Output the (X, Y) coordinate of the center of the cell containing the given text.  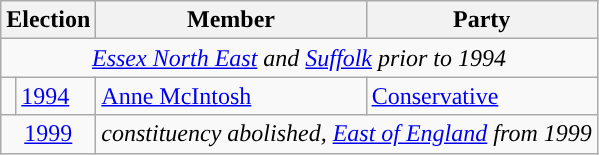
Conservative (482, 96)
constituency abolished, East of England from 1999 (346, 134)
1999 (48, 134)
Party (482, 20)
Member (231, 20)
Anne McIntosh (231, 96)
Election (48, 20)
1994 (56, 96)
Essex North East and Suffolk prior to 1994 (300, 58)
